Identify which cell holds the provided text, then report its [X, Y] central coordinate. 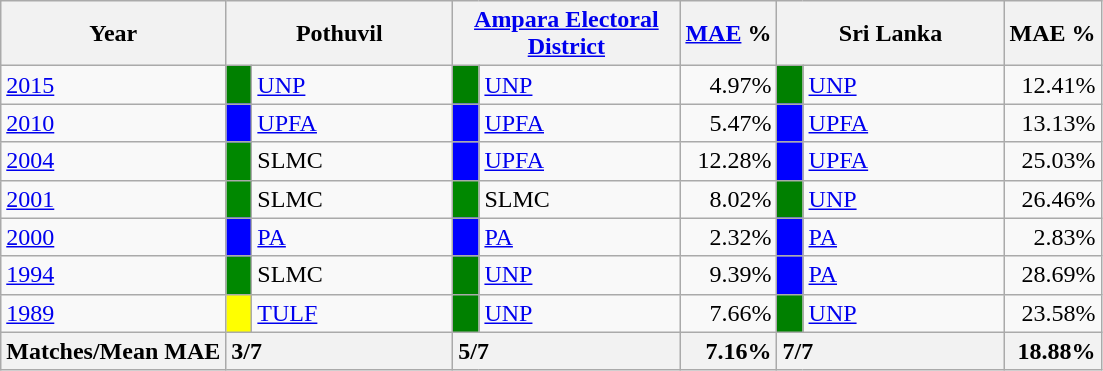
2015 [114, 85]
Ampara Electoral District [566, 34]
2.83% [1052, 237]
7/7 [890, 351]
TULF [352, 313]
5.47% [728, 123]
9.39% [728, 275]
2000 [114, 237]
12.28% [728, 161]
5/7 [566, 351]
2.32% [728, 237]
1989 [114, 313]
26.46% [1052, 199]
18.88% [1052, 351]
8.02% [728, 199]
2010 [114, 123]
7.66% [728, 313]
Year [114, 34]
12.41% [1052, 85]
28.69% [1052, 275]
1994 [114, 275]
2004 [114, 161]
Pothuvil [340, 34]
23.58% [1052, 313]
7.16% [728, 351]
25.03% [1052, 161]
13.13% [1052, 123]
Sri Lanka [890, 34]
Matches/Mean MAE [114, 351]
2001 [114, 199]
4.97% [728, 85]
3/7 [340, 351]
